Search for the cell housing the specified text and yield its (X, Y) center coordinate. 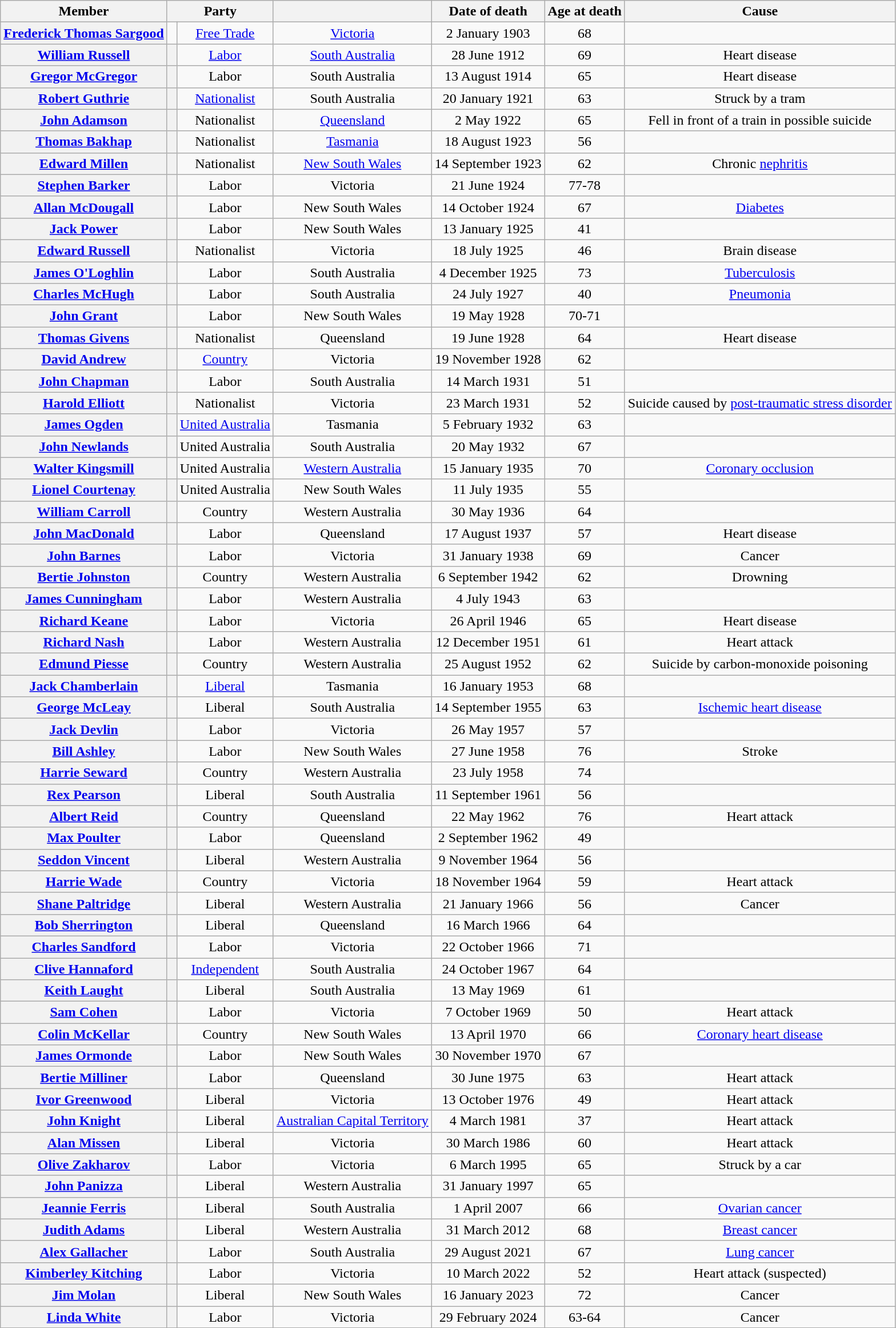
7 October 1969 (488, 1012)
6 March 1995 (488, 1165)
William Carroll (84, 512)
18 August 1923 (488, 142)
37 (585, 1121)
Date of death (488, 11)
Brain disease (760, 250)
Jack Devlin (84, 729)
Bertie Milliner (84, 1078)
26 May 1957 (488, 729)
Keith Laught (84, 991)
Richard Keane (84, 620)
12 December 1951 (488, 643)
27 June 1958 (488, 751)
13 October 1976 (488, 1099)
30 May 1936 (488, 512)
William Russell (84, 55)
23 March 1931 (488, 403)
Fell in front of a train in possible suicide (760, 120)
John MacDonald (84, 533)
71 (585, 947)
13 May 1969 (488, 991)
13 April 1970 (488, 1034)
Bob Sherrington (84, 925)
Free Trade (225, 33)
14 October 1924 (488, 207)
4 December 1925 (488, 273)
James Ormonde (84, 1056)
Age at death (585, 11)
22 May 1962 (488, 816)
51 (585, 381)
11 September 1961 (488, 795)
Cause (760, 11)
21 January 1966 (488, 903)
30 June 1975 (488, 1078)
Tuberculosis (760, 273)
Suicide by carbon-monoxide poisoning (760, 664)
Olive Zakharov (84, 1165)
72 (585, 1295)
Linda White (84, 1317)
55 (585, 490)
Gregor McGregor (84, 77)
31 January 1938 (488, 555)
15 January 1935 (488, 468)
1 April 2007 (488, 1208)
74 (585, 773)
Thomas Bakhap (84, 142)
4 July 1943 (488, 599)
30 November 1970 (488, 1056)
James O'Loghlin (84, 273)
29 February 2024 (488, 1317)
John Grant (84, 316)
Pneumonia (760, 294)
Independent (225, 969)
Thomas Givens (84, 338)
16 March 1966 (488, 925)
Breast cancer (760, 1230)
19 June 1928 (488, 338)
Ivor Greenwood (84, 1099)
17 August 1937 (488, 533)
25 August 1952 (488, 664)
18 November 1964 (488, 882)
Australian Capital Territory (352, 1121)
22 October 1966 (488, 947)
Lionel Courtenay (84, 490)
Shane Paltridge (84, 903)
Richard Nash (84, 643)
Walter Kingsmill (84, 468)
19 May 1928 (488, 316)
Lung cancer (760, 1251)
Stroke (760, 751)
23 July 1958 (488, 773)
60 (585, 1143)
Jeannie Ferris (84, 1208)
70 (585, 468)
Jack Chamberlain (84, 686)
46 (585, 250)
26 April 1946 (488, 620)
Clive Hannaford (84, 969)
59 (585, 882)
2 January 1903 (488, 33)
John Panizza (84, 1186)
2 May 1922 (488, 120)
Judith Adams (84, 1230)
14 September 1923 (488, 163)
George McLeay (84, 708)
Jim Molan (84, 1295)
28 June 1912 (488, 55)
Party (220, 11)
16 January 2023 (488, 1295)
Coronary occlusion (760, 468)
John Barnes (84, 555)
Harrie Wade (84, 882)
Colin McKellar (84, 1034)
Kimberley Kitching (84, 1273)
31 January 1997 (488, 1186)
30 March 1986 (488, 1143)
Rex Pearson (84, 795)
Harrie Seward (84, 773)
13 January 1925 (488, 229)
Sam Cohen (84, 1012)
21 June 1924 (488, 185)
31 March 2012 (488, 1230)
77-78 (585, 185)
13 August 1914 (488, 77)
Diabetes (760, 207)
41 (585, 229)
20 May 1932 (488, 446)
Ischemic heart disease (760, 708)
50 (585, 1012)
Chronic nephritis (760, 163)
Max Poulter (84, 838)
Drowning (760, 577)
Coronary heart disease (760, 1034)
2 September 1962 (488, 838)
John Adamson (84, 120)
Charles Sandford (84, 947)
29 August 2021 (488, 1251)
Frederick Thomas Sargood (84, 33)
Alan Missen (84, 1143)
Bertie Johnston (84, 577)
Edward Millen (84, 163)
18 July 1925 (488, 250)
Ovarian cancer (760, 1208)
Seddon Vincent (84, 860)
John Newlands (84, 446)
Suicide caused by post-traumatic stress disorder (760, 403)
14 September 1955 (488, 708)
11 July 1935 (488, 490)
16 January 1953 (488, 686)
10 March 2022 (488, 1273)
40 (585, 294)
David Andrew (84, 360)
6 September 1942 (488, 577)
24 July 1927 (488, 294)
Member (84, 11)
Charles McHugh (84, 294)
Harold Elliott (84, 403)
Jack Power (84, 229)
24 October 1967 (488, 969)
63-64 (585, 1317)
70-71 (585, 316)
Struck by a car (760, 1165)
20 January 1921 (488, 98)
5 February 1932 (488, 425)
Albert Reid (84, 816)
Bill Ashley (84, 751)
Edmund Piesse (84, 664)
4 March 1981 (488, 1121)
14 March 1931 (488, 381)
Edward Russell (84, 250)
Robert Guthrie (84, 98)
Struck by a tram (760, 98)
Heart attack (suspected) (760, 1273)
James Ogden (84, 425)
Alex Gallacher (84, 1251)
John Chapman (84, 381)
John Knight (84, 1121)
9 November 1964 (488, 860)
Stephen Barker (84, 185)
73 (585, 273)
Allan McDougall (84, 207)
19 November 1928 (488, 360)
James Cunningham (84, 599)
